Provide the [X, Y] coordinate of the cell's center where the given text is located.  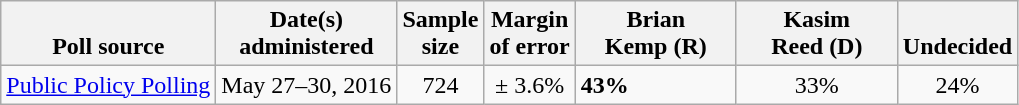
724 [440, 85]
Undecided [957, 34]
May 27–30, 2016 [306, 85]
43% [656, 85]
Poll source [108, 34]
Marginof error [530, 34]
Date(s)administered [306, 34]
Samplesize [440, 34]
24% [957, 85]
33% [816, 85]
KasimReed (D) [816, 34]
BrianKemp (R) [656, 34]
± 3.6% [530, 85]
Public Policy Polling [108, 85]
